Capture the cell that displays the provided text and extract its (X, Y) central coordinate. 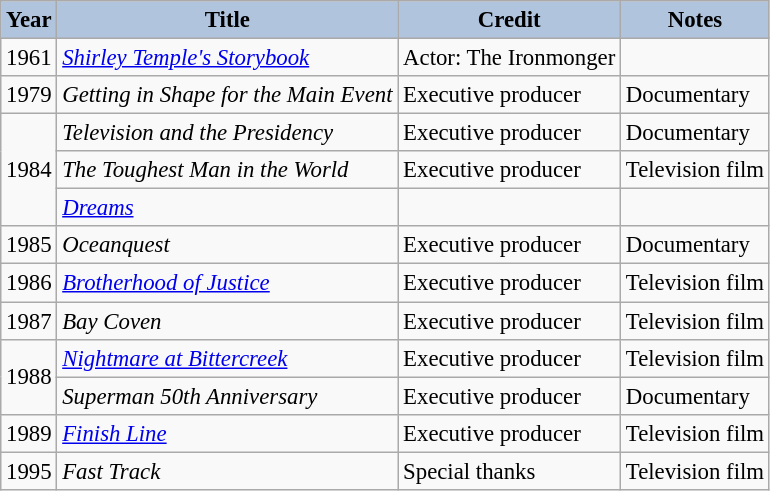
1979 (29, 95)
Getting in Shape for the Main Event (228, 95)
The Toughest Man in the World (228, 170)
Notes (696, 20)
Finish Line (228, 433)
1961 (29, 58)
1989 (29, 433)
1986 (29, 283)
Bay Coven (228, 321)
Brotherhood of Justice (228, 283)
Superman 50th Anniversary (228, 396)
1987 (29, 321)
Fast Track (228, 471)
Shirley Temple's Storybook (228, 58)
Special thanks (510, 471)
1985 (29, 245)
1995 (29, 471)
Oceanquest (228, 245)
Television and the Presidency (228, 133)
Nightmare at Bittercreek (228, 358)
1988 (29, 376)
Dreams (228, 208)
Actor: The Ironmonger (510, 58)
Title (228, 20)
Year (29, 20)
1984 (29, 170)
Credit (510, 20)
